Pinpoint the cell where the given text exists, returning its [X, Y] midpoint coordinate. 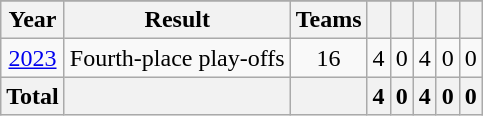
2023 [33, 58]
Total [33, 96]
Fourth-place play-offs [177, 58]
16 [328, 58]
Result [177, 20]
Year [33, 20]
Teams [328, 20]
